Return [X, Y] of the center of cell containing provided text 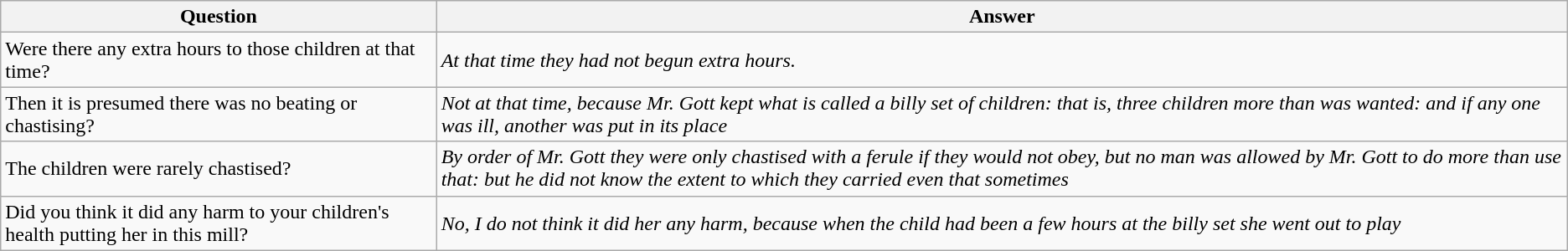
Answer [1002, 17]
The children were rarely chastised? [219, 169]
Were there any extra hours to those children at that time? [219, 60]
Question [219, 17]
Then it is presumed there was no beating or chastising? [219, 114]
At that time they had not begun extra hours. [1002, 60]
No, I do not think it did her any harm, because when the child had been a few hours at the billy set she went out to play [1002, 223]
Did you think it did any harm to your children's health putting her in this mill? [219, 223]
